Return the [x, y] coordinate for the center point of the cell that contains the specified text.  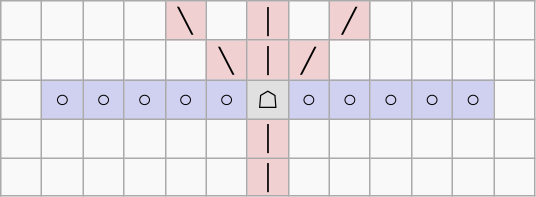
☖ [268, 100]
